Output the [X, Y] coordinate of the center of the cell containing the given text.  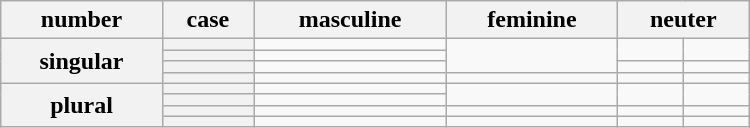
masculine [350, 20]
plural [82, 105]
number [82, 20]
singular [82, 61]
neuter [683, 20]
feminine [532, 20]
case [208, 20]
